Capture the cell that displays the provided text and extract its [x, y] central coordinate. 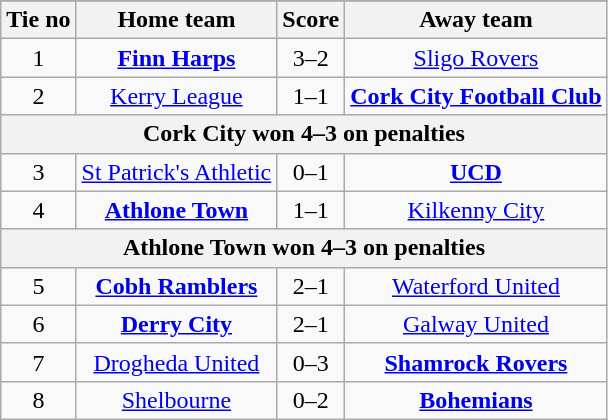
5 [38, 286]
Shelbourne [176, 400]
Athlone Town [176, 210]
UCD [476, 172]
Waterford United [476, 286]
Drogheda United [176, 362]
Sligo Rovers [476, 58]
Tie no [38, 20]
Athlone Town won 4–3 on penalties [304, 248]
Shamrock Rovers [476, 362]
1 [38, 58]
2 [38, 96]
0–3 [311, 362]
Finn Harps [176, 58]
Derry City [176, 324]
Score [311, 20]
Galway United [476, 324]
4 [38, 210]
Cobh Ramblers [176, 286]
0–2 [311, 400]
0–1 [311, 172]
7 [38, 362]
Home team [176, 20]
6 [38, 324]
8 [38, 400]
Bohemians [476, 400]
Cork City Football Club [476, 96]
Cork City won 4–3 on penalties [304, 134]
Away team [476, 20]
3–2 [311, 58]
Kerry League [176, 96]
3 [38, 172]
Kilkenny City [476, 210]
St Patrick's Athletic [176, 172]
